Provide the (X, Y) coordinate of the cell's center where the given text is located.  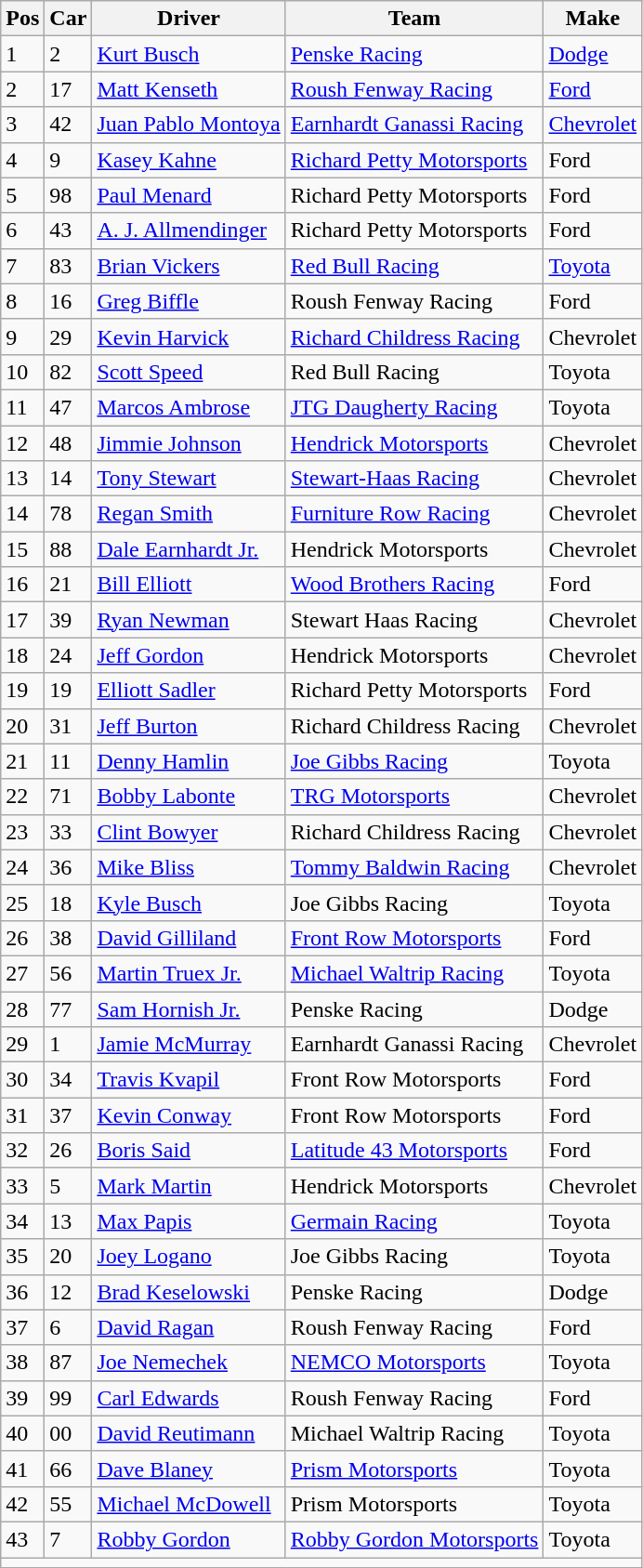
TRG Motorsports (414, 797)
Ryan Newman (189, 620)
JTG Daugherty Racing (414, 407)
Regan Smith (189, 514)
Germain Racing (414, 1221)
Juan Pablo Montoya (189, 125)
Paul Menard (189, 195)
8 (22, 301)
Pos (22, 19)
98 (69, 195)
15 (22, 549)
23 (22, 832)
Brad Keselowski (189, 1292)
Denny Hamlin (189, 761)
25 (22, 903)
87 (69, 1363)
30 (22, 1080)
Greg Biffle (189, 301)
Make (593, 19)
Dale Earnhardt Jr. (189, 549)
Max Papis (189, 1221)
Tommy Baldwin Racing (414, 867)
Bill Elliott (189, 585)
Car (69, 19)
48 (69, 443)
Carl Edwards (189, 1398)
Elliott Sadler (189, 691)
71 (69, 797)
Michael McDowell (189, 1504)
82 (69, 372)
Tony Stewart (189, 479)
Brian Vickers (189, 266)
10 (22, 372)
Jamie McMurray (189, 1045)
David Ragan (189, 1327)
77 (69, 1008)
NEMCO Motorsports (414, 1363)
27 (22, 973)
88 (69, 549)
41 (22, 1469)
40 (22, 1433)
66 (69, 1469)
56 (69, 973)
Jimmie Johnson (189, 443)
Furniture Row Racing (414, 514)
Wood Brothers Racing (414, 585)
Sam Hornish Jr. (189, 1008)
55 (69, 1504)
Driver (189, 19)
Clint Bowyer (189, 832)
Marcos Ambrose (189, 407)
32 (22, 1151)
Travis Kvapil (189, 1080)
Scott Speed (189, 372)
Jeff Burton (189, 726)
Matt Kenseth (189, 89)
Mark Martin (189, 1186)
78 (69, 514)
David Gilliland (189, 938)
83 (69, 266)
Stewart Haas Racing (414, 620)
Joe Nemechek (189, 1363)
Kevin Conway (189, 1115)
Martin Truex Jr. (189, 973)
Stewart-Haas Racing (414, 479)
99 (69, 1398)
Robby Gordon (189, 1539)
47 (69, 407)
Dave Blaney (189, 1469)
4 (22, 160)
3 (22, 125)
Robby Gordon Motorsports (414, 1539)
Boris Said (189, 1151)
28 (22, 1008)
22 (22, 797)
Jeff Gordon (189, 655)
00 (69, 1433)
Kevin Harvick (189, 336)
35 (22, 1257)
Kyle Busch (189, 903)
David Reutimann (189, 1433)
Team (414, 19)
Kurt Busch (189, 54)
Bobby Labonte (189, 797)
Kasey Kahne (189, 160)
Mike Bliss (189, 867)
Latitude 43 Motorsports (414, 1151)
Joey Logano (189, 1257)
A. J. Allmendinger (189, 231)
